Search for the cell housing the specified text and yield its (x, y) center coordinate. 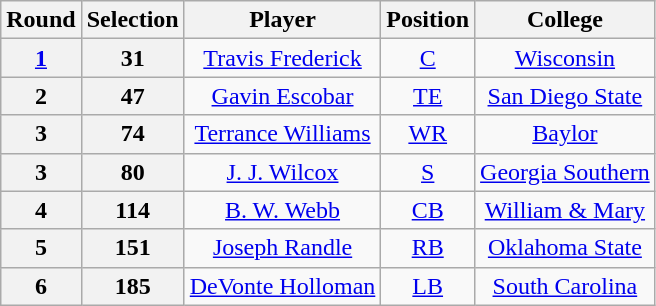
Player (282, 20)
S (428, 172)
Round (41, 20)
Georgia Southern (566, 172)
74 (132, 134)
Joseph Randle (282, 248)
31 (132, 58)
Travis Frederick (282, 58)
Wisconsin (566, 58)
RB (428, 248)
San Diego State (566, 96)
J. J. Wilcox (282, 172)
6 (41, 286)
Baylor (566, 134)
College (566, 20)
80 (132, 172)
4 (41, 210)
Terrance Williams (282, 134)
Oklahoma State (566, 248)
Gavin Escobar (282, 96)
114 (132, 210)
Selection (132, 20)
B. W. Webb (282, 210)
TE (428, 96)
William & Mary (566, 210)
Position (428, 20)
South Carolina (566, 286)
CB (428, 210)
DeVonte Holloman (282, 286)
C (428, 58)
2 (41, 96)
5 (41, 248)
WR (428, 134)
185 (132, 286)
47 (132, 96)
LB (428, 286)
151 (132, 248)
1 (41, 58)
